Determine the (X, Y) coordinate at the center of the cell enclosing the given text.  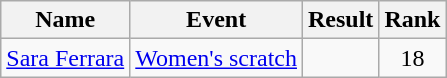
Result (340, 20)
Event (216, 20)
Women's scratch (216, 58)
Rank (412, 20)
Sara Ferrara (66, 58)
18 (412, 58)
Name (66, 20)
